Extract the [X, Y] coordinate from the center of the cell holding the provided text.  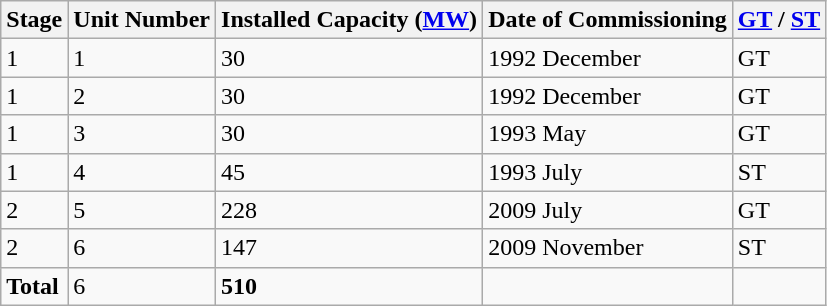
4 [142, 172]
Stage [34, 20]
510 [350, 286]
1993 May [608, 134]
Total [34, 286]
3 [142, 134]
Installed Capacity (MW) [350, 20]
2009 July [608, 210]
5 [142, 210]
228 [350, 210]
1993 July [608, 172]
45 [350, 172]
Date of Commissioning [608, 20]
GT / ST [778, 20]
Unit Number [142, 20]
2009 November [608, 248]
147 [350, 248]
